Extract the [x, y] coordinate from the center of the cell holding the provided text.  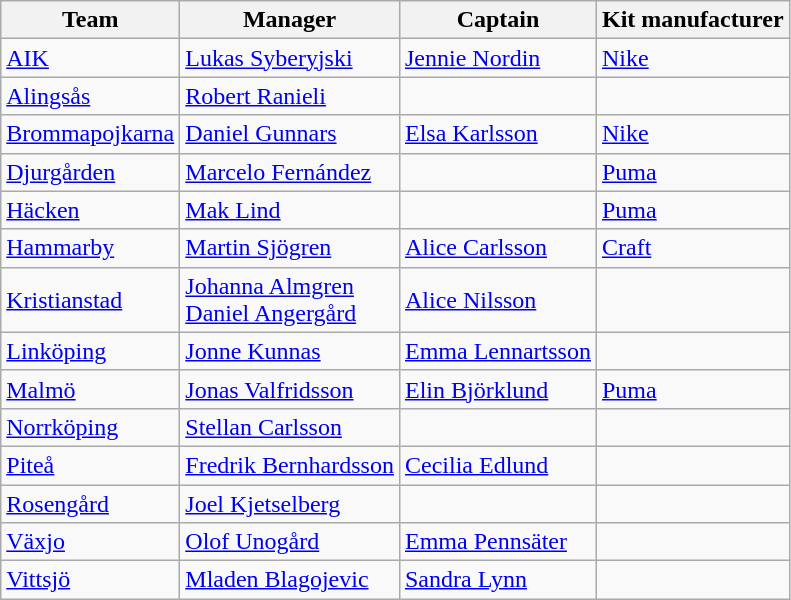
Jennie Nordin [498, 58]
Elsa Karlsson [498, 134]
Cecilia Edlund [498, 465]
Stellan Carlsson [290, 427]
Djurgården [90, 172]
Alice Nilsson [498, 300]
Mak Lind [290, 210]
Captain [498, 20]
Hammarby [90, 248]
Malmö [90, 389]
Daniel Gunnars [290, 134]
Joel Kjetselberg [290, 503]
Brommapojkarna [90, 134]
Robert Ranieli [290, 96]
Kristianstad [90, 300]
Lukas Syberyjski [290, 58]
Craft [692, 248]
Olof Unogård [290, 542]
Norrköping [90, 427]
Johanna Almgren Daniel Angergård [290, 300]
Linköping [90, 351]
Häcken [90, 210]
Rosengård [90, 503]
Piteå [90, 465]
Manager [290, 20]
Jonne Kunnas [290, 351]
Emma Lennartsson [498, 351]
Fredrik Bernhardsson [290, 465]
Alice Carlsson [498, 248]
Kit manufacturer [692, 20]
Team [90, 20]
Växjo [90, 542]
Emma Pennsäter [498, 542]
AIK [90, 58]
Vittsjö [90, 580]
Marcelo Fernández [290, 172]
Alingsås [90, 96]
Mladen Blagojevic [290, 580]
Sandra Lynn [498, 580]
Martin Sjögren [290, 248]
Jonas Valfridsson [290, 389]
Elin Björklund [498, 389]
